Capture the cell that displays the provided text and extract its [x, y] central coordinate. 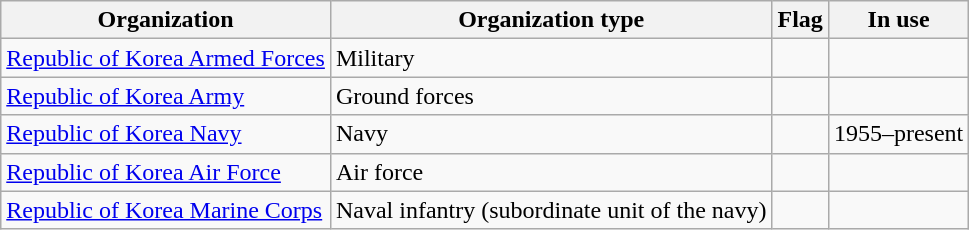
Republic of Korea Army [166, 96]
Flag [800, 20]
In use [898, 20]
Ground forces [551, 96]
Republic of Korea Air Force [166, 172]
Republic of Korea Navy [166, 134]
1955–present [898, 134]
Republic of Korea Armed Forces [166, 58]
Military [551, 58]
Republic of Korea Marine Corps [166, 210]
Air force [551, 172]
Organization type [551, 20]
Naval infantry (subordinate unit of the navy) [551, 210]
Navy [551, 134]
Organization [166, 20]
